Pinpoint the cell where the given text exists, returning its [x, y] midpoint coordinate. 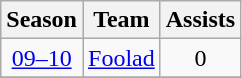
0 [200, 58]
Season [42, 20]
Assists [200, 20]
09–10 [42, 58]
Team [121, 20]
Foolad [121, 58]
